Return (x, y) of the center of cell containing provided text 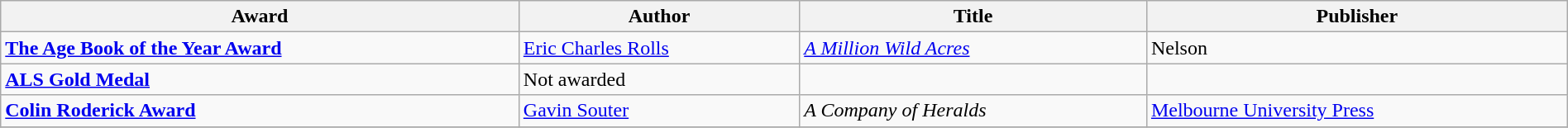
Award (260, 17)
Nelson (1356, 48)
Gavin Souter (658, 111)
Author (658, 17)
ALS Gold Medal (260, 79)
Melbourne University Press (1356, 111)
Title (973, 17)
Colin Roderick Award (260, 111)
The Age Book of the Year Award (260, 48)
A Company of Heralds (973, 111)
Eric Charles Rolls (658, 48)
A Million Wild Acres (973, 48)
Not awarded (658, 79)
Publisher (1356, 17)
